Output the (X, Y) coordinate of the center of the cell containing the given text.  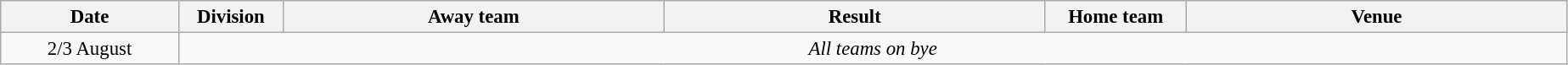
Date (90, 17)
Division (231, 17)
2/3 August (90, 49)
Result (854, 17)
Away team (474, 17)
Venue (1377, 17)
Home team (1116, 17)
All teams on bye (873, 49)
